Return (x, y) of the center of cell containing provided text 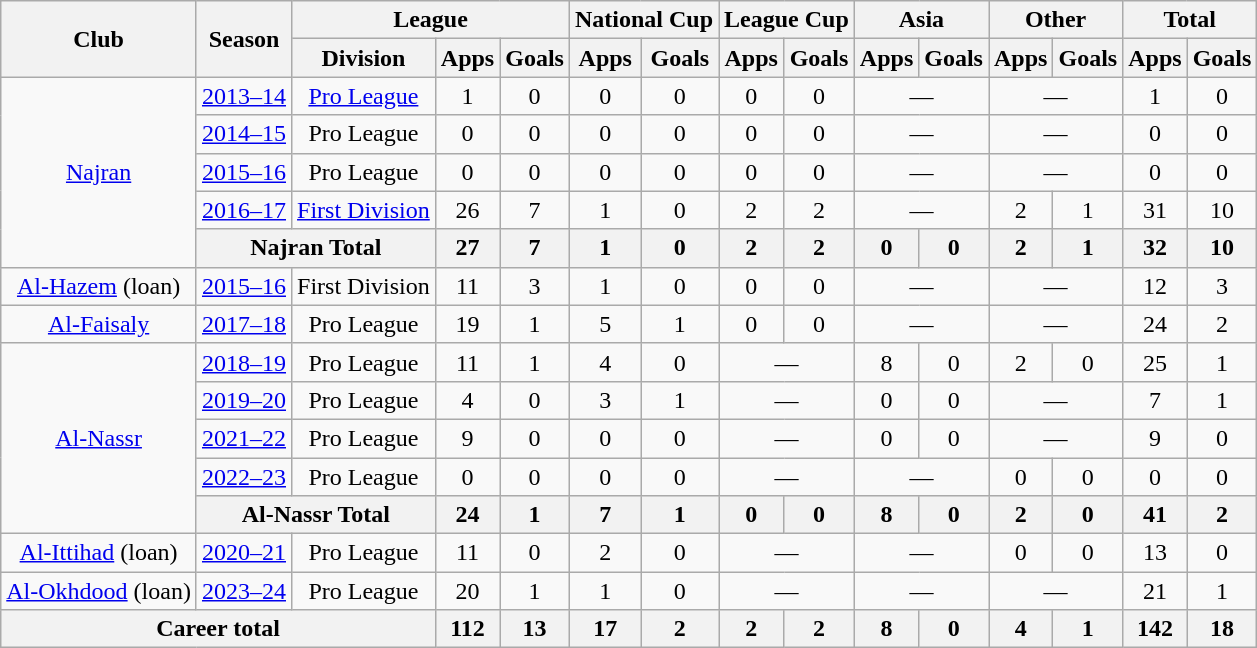
Al-Nassr (99, 438)
31 (1155, 210)
Division (364, 58)
Al-Ittihad (loan) (99, 553)
League (431, 20)
41 (1155, 515)
112 (467, 629)
2023–24 (244, 591)
Al-Hazem (loan) (99, 286)
20 (467, 591)
Al-Okhdood (loan) (99, 591)
2014–15 (244, 134)
27 (467, 248)
21 (1155, 591)
Al-Faisaly (99, 324)
Asia (921, 20)
Other (1055, 20)
2018–19 (244, 362)
25 (1155, 362)
2017–18 (244, 324)
2020–21 (244, 553)
Club (99, 39)
17 (605, 629)
Al-Nassr Total (316, 515)
2013–14 (244, 96)
32 (1155, 248)
2021–22 (244, 438)
2016–17 (244, 210)
League Cup (787, 20)
Season (244, 39)
19 (467, 324)
142 (1155, 629)
5 (605, 324)
12 (1155, 286)
Total (1190, 20)
26 (467, 210)
Career total (218, 629)
18 (1222, 629)
National Cup (644, 20)
Najran (99, 172)
Najran Total (316, 248)
2022–23 (244, 477)
2019–20 (244, 400)
